Identify which cell holds the provided text, then report its [X, Y] central coordinate. 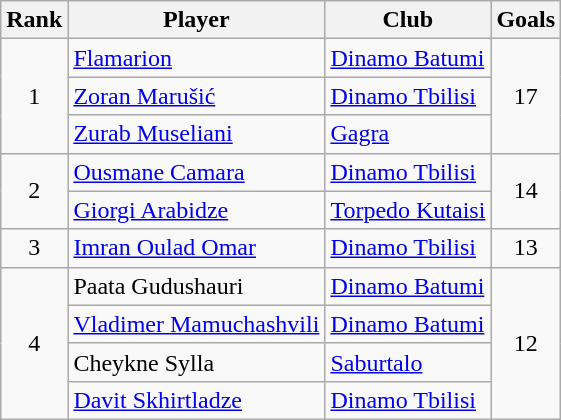
14 [526, 191]
Cheykne Sylla [196, 362]
Club [408, 20]
4 [34, 343]
Player [196, 20]
Vladimer Mamuchashvili [196, 324]
Gagra [408, 134]
Goals [526, 20]
Torpedo Kutaisi [408, 210]
17 [526, 96]
Paata Gudushauri [196, 286]
Rank [34, 20]
Flamarion [196, 58]
12 [526, 343]
2 [34, 191]
Zurab Museliani [196, 134]
Zoran Marušić [196, 96]
13 [526, 248]
3 [34, 248]
Giorgi Arabidze [196, 210]
Imran Oulad Omar [196, 248]
Davit Skhirtladze [196, 400]
Ousmane Camara [196, 172]
Saburtalo [408, 362]
1 [34, 96]
